Identify which cell holds the provided text, then report its [X, Y] central coordinate. 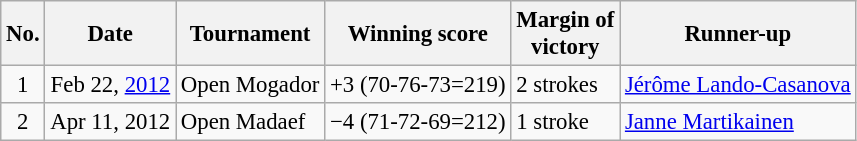
Feb 22, 2012 [110, 85]
Jérôme Lando-Casanova [738, 85]
Apr 11, 2012 [110, 122]
2 [23, 122]
Open Madaef [250, 122]
2 strokes [566, 85]
−4 (71-72-69=212) [418, 122]
1 [23, 85]
+3 (70-76-73=219) [418, 85]
No. [23, 34]
Runner-up [738, 34]
Date [110, 34]
Janne Martikainen [738, 122]
Tournament [250, 34]
1 stroke [566, 122]
Open Mogador [250, 85]
Margin ofvictory [566, 34]
Winning score [418, 34]
